Scan for the cell matching the given text and deliver its (X, Y) coordinate at center. 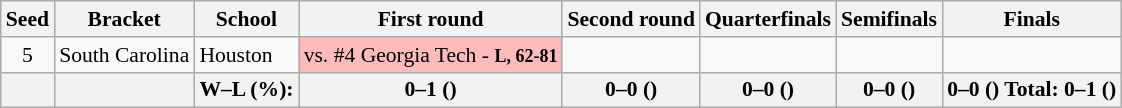
Houston (246, 55)
Seed (28, 19)
0–0 () Total: 0–1 () (1032, 90)
0–1 () (431, 90)
W–L (%): (246, 90)
Quarterfinals (768, 19)
Finals (1032, 19)
5 (28, 55)
vs. #4 Georgia Tech - L, 62-81 (431, 55)
School (246, 19)
Second round (631, 19)
First round (431, 19)
Semifinals (889, 19)
South Carolina (124, 55)
Bracket (124, 19)
